Find where the given text appears and provide that cell's center as [X, Y] coordinate. 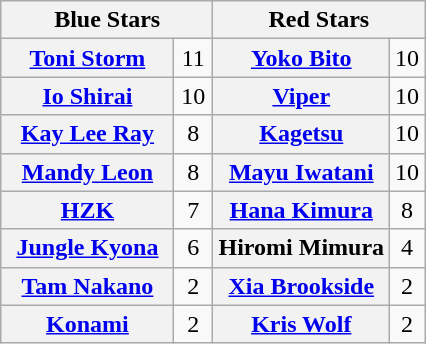
Mandy Leon [87, 172]
6 [194, 248]
Kagetsu [302, 134]
Konami [87, 324]
11 [194, 58]
4 [408, 248]
Hiromi Mimura [302, 248]
Mayu Iwatani [302, 172]
Kay Lee Ray [87, 134]
Tam Nakano [87, 286]
Hana Kimura [302, 210]
Toni Storm [87, 58]
Jungle Kyona [87, 248]
7 [194, 210]
Yoko Bito [302, 58]
Red Stars [319, 20]
Blue Stars [107, 20]
Io Shirai [87, 96]
Xia Brookside [302, 286]
HZK [87, 210]
Kris Wolf [302, 324]
Viper [302, 96]
